Search for the cell housing the specified text and yield its [x, y] center coordinate. 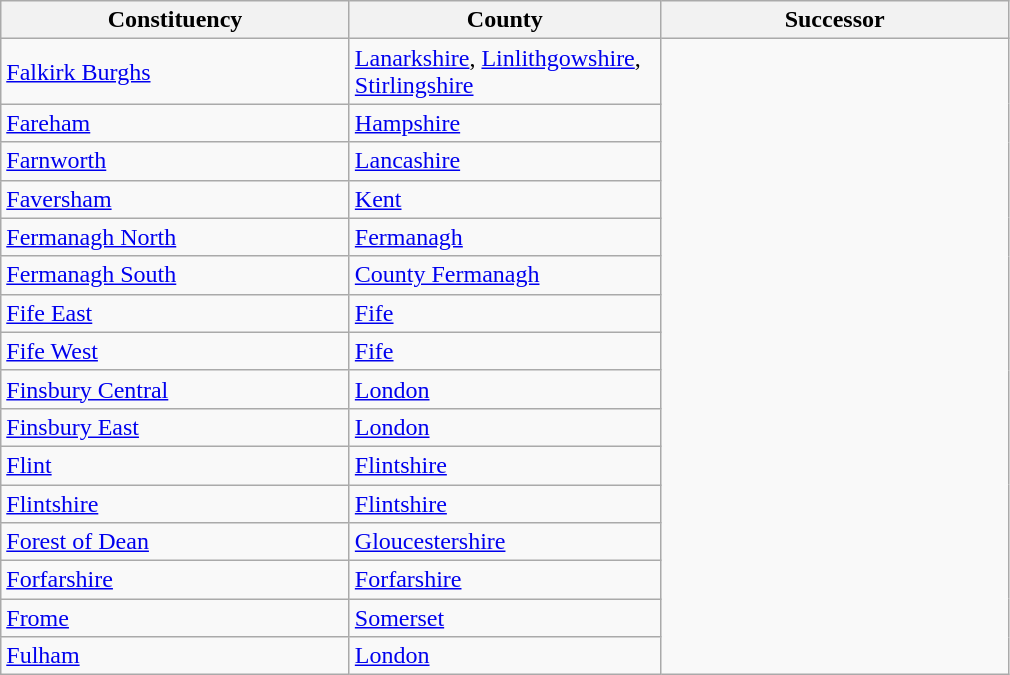
Flint [176, 465]
Fermanagh [504, 237]
Finsbury East [176, 427]
Fermanagh South [176, 275]
Fermanagh North [176, 237]
County [504, 20]
Successor [834, 20]
Frome [176, 618]
Hampshire [504, 123]
County Fermanagh [504, 275]
Lancashire [504, 161]
Kent [504, 199]
Farnworth [176, 161]
Fife West [176, 351]
Forest of Dean [176, 542]
Fife East [176, 313]
Faversham [176, 199]
Finsbury Central [176, 389]
Lanarkshire, Linlithgowshire, Stirlingshire [504, 72]
Gloucestershire [504, 542]
Fareham [176, 123]
Falkirk Burghs [176, 72]
Constituency [176, 20]
Fulham [176, 656]
Somerset [504, 618]
